Locate the cell with the specified text and output its (x, y) center coordinate. 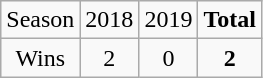
0 (168, 58)
Season (40, 20)
Total (230, 20)
2019 (168, 20)
2018 (110, 20)
Wins (40, 58)
